Provide the (X, Y) coordinate of the cell's center where the given text is located.  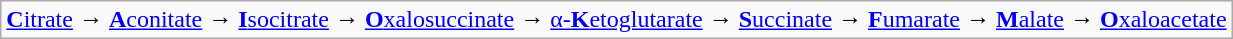
Citrate → Aconitate → Isocitrate → Oxalosuccinate → α-Ketoglutarate → Succinate → Fumarate → Malate → Oxaloacetate (616, 20)
